Provide the [X, Y] coordinate of the cell's center where the given text is located.  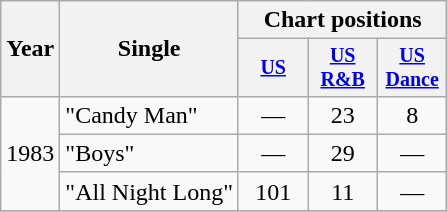
"All Night Long" [150, 191]
23 [342, 115]
101 [272, 191]
Year [30, 49]
8 [412, 115]
US [272, 68]
"Boys" [150, 153]
USDance [412, 68]
"Candy Man" [150, 115]
Single [150, 49]
11 [342, 191]
USR&B [342, 68]
29 [342, 153]
Chart positions [342, 20]
1983 [30, 153]
